Detect which cell encompasses the target text, then output its [X, Y] center coordinate. 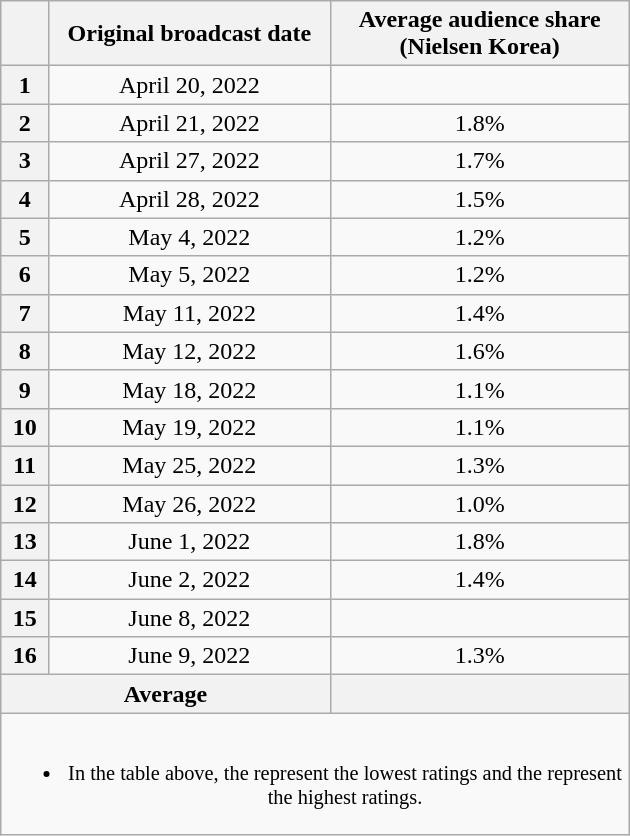
Average [166, 694]
3 [25, 161]
5 [25, 237]
May 5, 2022 [190, 275]
May 26, 2022 [190, 503]
14 [25, 580]
13 [25, 542]
In the table above, the represent the lowest ratings and the represent the highest ratings. [315, 774]
10 [25, 427]
16 [25, 656]
12 [25, 503]
April 20, 2022 [190, 85]
Average audience share(Nielsen Korea) [480, 34]
June 2, 2022 [190, 580]
April 28, 2022 [190, 199]
1.6% [480, 351]
June 9, 2022 [190, 656]
8 [25, 351]
June 1, 2022 [190, 542]
April 27, 2022 [190, 161]
May 11, 2022 [190, 313]
6 [25, 275]
1.5% [480, 199]
May 25, 2022 [190, 465]
1.0% [480, 503]
1.7% [480, 161]
15 [25, 618]
May 4, 2022 [190, 237]
1 [25, 85]
May 18, 2022 [190, 389]
Original broadcast date [190, 34]
May 12, 2022 [190, 351]
June 8, 2022 [190, 618]
4 [25, 199]
May 19, 2022 [190, 427]
11 [25, 465]
7 [25, 313]
2 [25, 123]
9 [25, 389]
April 21, 2022 [190, 123]
